Scan for the cell matching the given text and deliver its (x, y) coordinate at center. 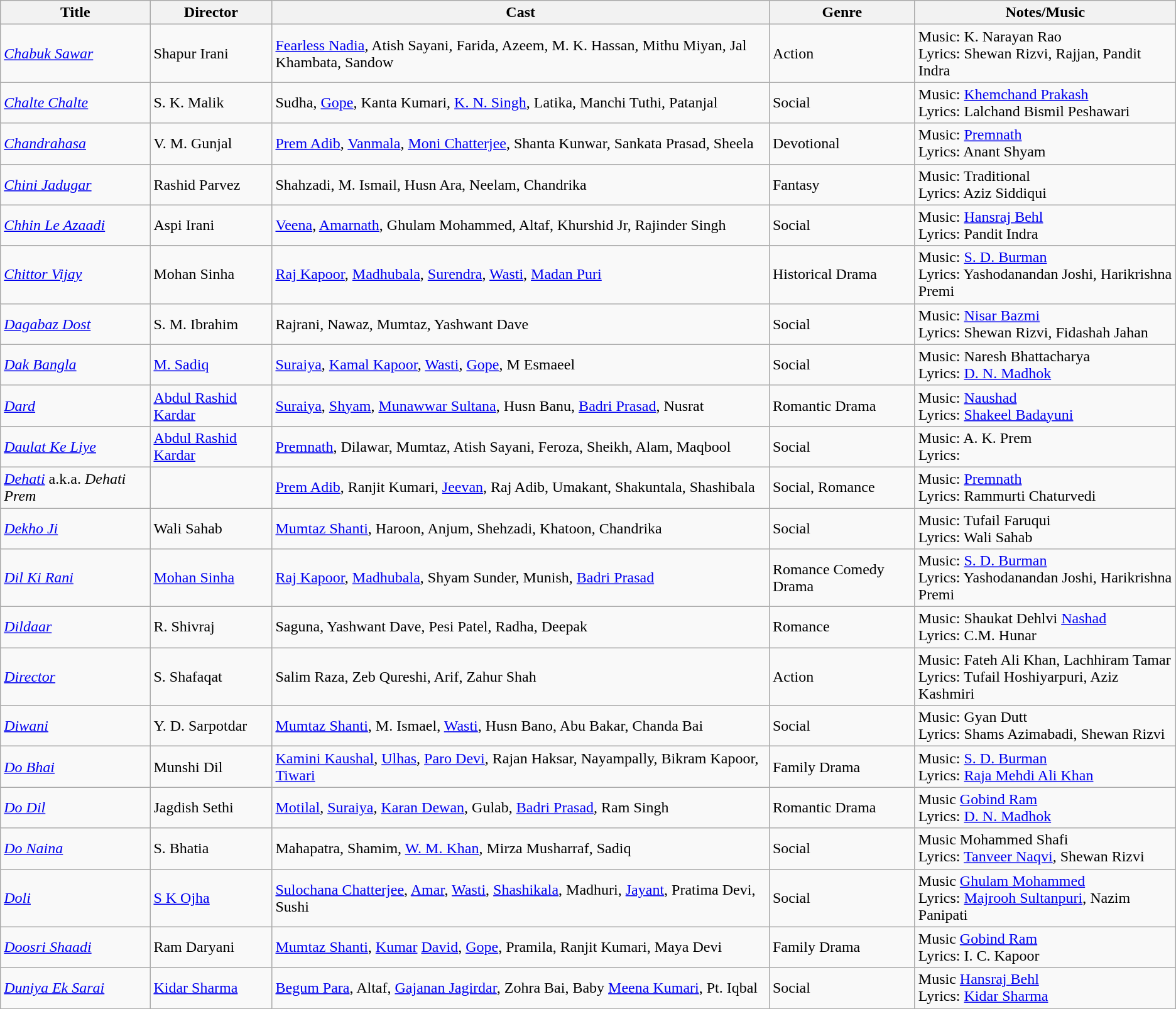
Wali Sahab (211, 528)
Music: Shaukat Dehlvi NashadLyrics: C.M. Hunar (1045, 627)
Mumtaz Shanti, Kumar David, Gope, Pramila, Ranjit Kumari, Maya Devi (520, 947)
Veena, Amarnath, Ghulam Mohammed, Altaf, Khurshid Jr, Rajinder Singh (520, 225)
Dil Ki Rani (75, 578)
Dak Bangla (75, 364)
Rajrani, Nawaz, Mumtaz, Yashwant Dave (520, 324)
Mumtaz Shanti, Haroon, Anjum, Shehzadi, Khatoon, Chandrika (520, 528)
Do Dil (75, 808)
R. Shivraj (211, 627)
Music: Gyan DuttLyrics: Shams Azimabadi, Shewan Rizvi (1045, 726)
Suraiya, Shyam, Munawwar Sultana, Husn Banu, Badri Prasad, Nusrat (520, 406)
V. M. Gunjal (211, 143)
Historical Drama (842, 275)
Music: Fateh Ali Khan, Lachhiram TamarLyrics: Tufail Hoshiyarpuri, Aziz Kashmiri (1045, 677)
Dildaar (75, 627)
S. Shafaqat (211, 677)
Music Gobind RamLyrics: D. N. Madhok (1045, 808)
Dagabaz Dost (75, 324)
M. Sadiq (211, 364)
Y. D. Sarpotdar (211, 726)
Chittor Vijay (75, 275)
Prem Adib, Vanmala, Moni Chatterjee, Shanta Kunwar, Sankata Prasad, Sheela (520, 143)
Dard (75, 406)
Dekho Ji (75, 528)
Music Hansraj BehlLyrics: Kidar Sharma (1045, 988)
Suraiya, Kamal Kapoor, Wasti, Gope, M Esmaeel (520, 364)
Chandrahasa (75, 143)
Notes/Music (1045, 13)
Music: Khemchand PrakashLyrics: Lalchand Bismil Peshawari (1045, 103)
Munshi Dil (211, 766)
Fantasy (842, 185)
Aspi Irani (211, 225)
Music: Nisar BazmiLyrics: Shewan Rizvi, Fidashah Jahan (1045, 324)
S. Bhatia (211, 848)
Shapur Irani (211, 53)
Music: S. D. BurmanLyrics: Raja Mehdi Ali Khan (1045, 766)
Kidar Sharma (211, 988)
Sulochana Chatterjee, Amar, Wasti, Shashikala, Madhuri, Jayant, Pratima Devi, Sushi (520, 898)
Duniya Ek Sarai (75, 988)
Jagdish Sethi (211, 808)
Kamini Kaushal, Ulhas, Paro Devi, Rajan Haksar, Nayampally, Bikram Kapoor, Tiwari (520, 766)
Raj Kapoor, Madhubala, Surendra, Wasti, Madan Puri (520, 275)
Dehati a.k.a. Dehati Prem (75, 488)
Title (75, 13)
Music: Naresh BhattacharyaLyrics: D. N. Madhok (1045, 364)
Saguna, Yashwant Dave, Pesi Patel, Radha, Deepak (520, 627)
Do Naina (75, 848)
Mumtaz Shanti, M. Ismael, Wasti, Husn Bano, Abu Bakar, Chanda Bai (520, 726)
Music: Hansraj BehlLyrics: Pandit Indra (1045, 225)
Premnath, Dilawar, Mumtaz, Atish Sayani, Feroza, Sheikh, Alam, Maqbool (520, 446)
Social, Romance (842, 488)
Music: Tufail FaruquiLyrics: Wali Sahab (1045, 528)
Music: PremnathLyrics: Rammurti Chaturvedi (1045, 488)
Cast (520, 13)
Music Gobind RamLyrics: I. C. Kapoor (1045, 947)
Music: TraditionalLyrics: Aziz Siddiqui (1045, 185)
S K Ojha (211, 898)
Chhin Le Azaadi (75, 225)
Sudha, Gope, Kanta Kumari, K. N. Singh, Latika, Manchi Tuthi, Patanjal (520, 103)
Doli (75, 898)
Genre (842, 13)
Raj Kapoor, Madhubala, Shyam Sunder, Munish, Badri Prasad (520, 578)
Prem Adib, Ranjit Kumari, Jeevan, Raj Adib, Umakant, Shakuntala, Shashibala (520, 488)
Chalte Chalte (75, 103)
Doosri Shaadi (75, 947)
Chabuk Sawar (75, 53)
Music: NaushadLyrics: Shakeel Badayuni (1045, 406)
Daulat Ke Liye (75, 446)
S. M. Ibrahim (211, 324)
Diwani (75, 726)
Music: K. Narayan RaoLyrics: Shewan Rizvi, Rajjan, Pandit Indra (1045, 53)
Salim Raza, Zeb Qureshi, Arif, Zahur Shah (520, 677)
Chini Jadugar (75, 185)
S. K. Malik (211, 103)
Motilal, Suraiya, Karan Dewan, Gulab, Badri Prasad, Ram Singh (520, 808)
Rashid Parvez (211, 185)
Mahapatra, Shamim, W. M. Khan, Mirza Musharraf, Sadiq (520, 848)
Music: PremnathLyrics: Anant Shyam (1045, 143)
Ram Daryani (211, 947)
Shahzadi, M. Ismail, Husn Ara, Neelam, Chandrika (520, 185)
Romance Comedy Drama (842, 578)
Music Ghulam MohammedLyrics: Majrooh Sultanpuri, Nazim Panipati (1045, 898)
Romance (842, 627)
Music Mohammed ShafiLyrics: Tanveer Naqvi, Shewan Rizvi (1045, 848)
Begum Para, Altaf, Gajanan Jagirdar, Zohra Bai, Baby Meena Kumari, Pt. Iqbal (520, 988)
Devotional (842, 143)
Do Bhai (75, 766)
Music: A. K. PremLyrics: (1045, 446)
Fearless Nadia, Atish Sayani, Farida, Azeem, M. K. Hassan, Mithu Miyan, Jal Khambata, Sandow (520, 53)
